Capture the cell that displays the provided text and extract its (x, y) central coordinate. 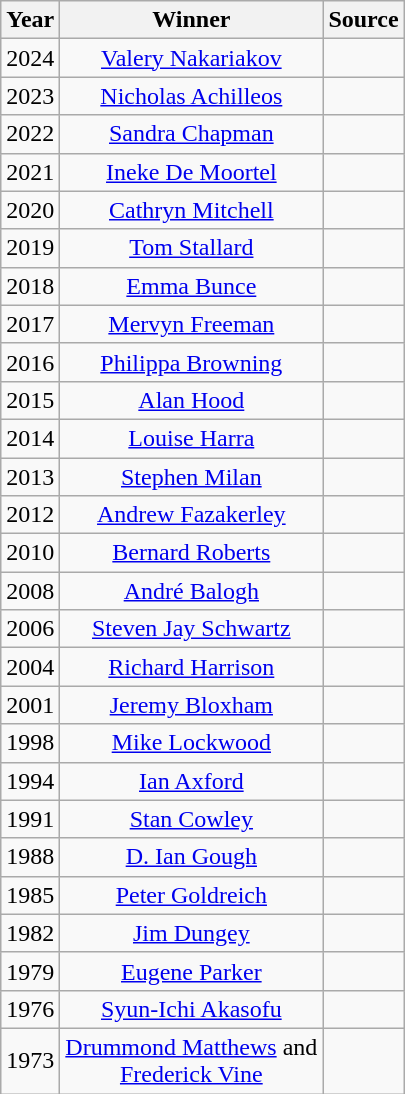
2012 (30, 515)
1982 (30, 933)
2017 (30, 324)
Sandra Chapman (192, 134)
2016 (30, 362)
Valery Nakariakov (192, 58)
Drummond Matthews and Frederick Vine (192, 1060)
1976 (30, 1009)
Richard Harrison (192, 667)
1991 (30, 819)
2013 (30, 477)
Alan Hood (192, 400)
Peter Goldreich (192, 895)
Steven Jay Schwartz (192, 629)
2001 (30, 705)
2024 (30, 58)
2019 (30, 248)
Syun-Ichi Akasofu (192, 1009)
Source (364, 20)
Stan Cowley (192, 819)
Louise Harra (192, 438)
1985 (30, 895)
2022 (30, 134)
Bernard Roberts (192, 553)
Jim Dungey (192, 933)
2020 (30, 210)
2018 (30, 286)
Ian Axford (192, 781)
Tom Stallard (192, 248)
Jeremy Bloxham (192, 705)
Ineke De Moortel (192, 172)
Stephen Milan (192, 477)
Philippa Browning (192, 362)
Andrew Fazakerley (192, 515)
Year (30, 20)
2004 (30, 667)
1998 (30, 743)
Emma Bunce (192, 286)
Cathryn Mitchell (192, 210)
Mike Lockwood (192, 743)
D. Ian Gough (192, 857)
2006 (30, 629)
André Balogh (192, 591)
1994 (30, 781)
1979 (30, 971)
1973 (30, 1060)
2008 (30, 591)
Eugene Parker (192, 971)
2023 (30, 96)
Winner (192, 20)
2010 (30, 553)
2021 (30, 172)
2014 (30, 438)
Mervyn Freeman (192, 324)
1988 (30, 857)
2015 (30, 400)
Nicholas Achilleos (192, 96)
